Extract the (x, y) coordinate from the center of the cell holding the provided text.  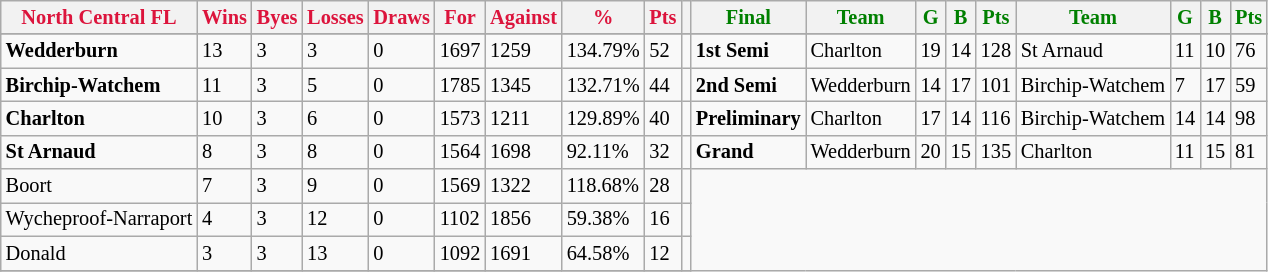
1211 (524, 118)
132.71% (604, 85)
For (460, 17)
1st Semi (748, 51)
28 (664, 186)
20 (931, 152)
Byes (277, 17)
1259 (524, 51)
135 (996, 152)
59 (1248, 85)
1102 (460, 219)
116 (996, 118)
North Central FL (99, 17)
% (604, 17)
19 (931, 51)
98 (1248, 118)
1569 (460, 186)
4 (224, 219)
Wins (224, 17)
59.38% (604, 219)
40 (664, 118)
64.58% (604, 253)
Preliminary (748, 118)
Boort (99, 186)
134.79% (604, 51)
32 (664, 152)
1573 (460, 118)
1564 (460, 152)
1691 (524, 253)
76 (1248, 51)
5 (335, 85)
1785 (460, 85)
6 (335, 118)
1856 (524, 219)
92.11% (604, 152)
Final (748, 17)
1697 (460, 51)
129.89% (604, 118)
118.68% (604, 186)
1092 (460, 253)
128 (996, 51)
1322 (524, 186)
Draws (402, 17)
Donald (99, 253)
Wycheproof-Narraport (99, 219)
44 (664, 85)
52 (664, 51)
2nd Semi (748, 85)
9 (335, 186)
16 (664, 219)
Against (524, 17)
101 (996, 85)
Grand (748, 152)
Losses (335, 17)
1698 (524, 152)
81 (1248, 152)
1345 (524, 85)
